Scan for the cell matching the given text and deliver its (x, y) coordinate at center. 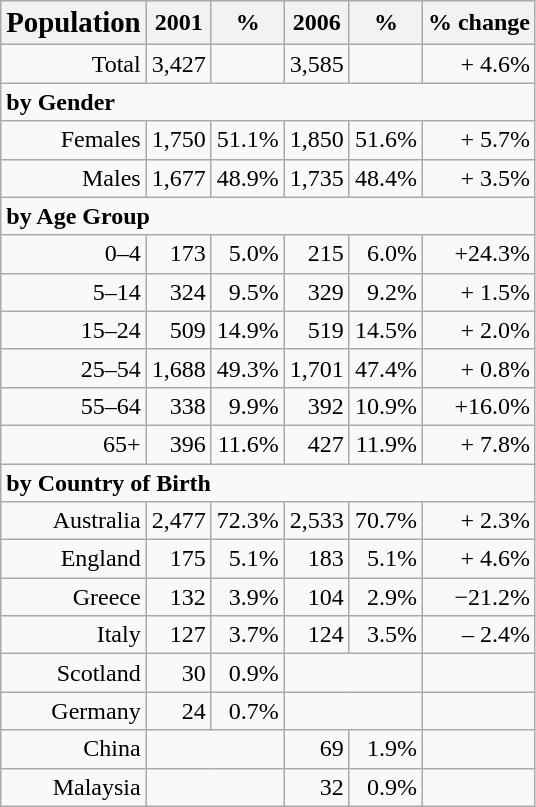
China (74, 749)
392 (316, 406)
2.9% (386, 597)
51.1% (248, 140)
+ 5.7% (478, 140)
48.9% (248, 178)
55–64 (74, 406)
9.5% (248, 292)
338 (178, 406)
324 (178, 292)
1,701 (316, 368)
65+ (74, 444)
183 (316, 559)
47.4% (386, 368)
1.9% (386, 749)
49.3% (248, 368)
329 (316, 292)
9.9% (248, 406)
1,677 (178, 178)
3.5% (386, 635)
6.0% (386, 254)
2,477 (178, 521)
10.9% (386, 406)
3.9% (248, 597)
11.6% (248, 444)
+16.0% (478, 406)
3.7% (248, 635)
+ 1.5% (478, 292)
51.6% (386, 140)
175 (178, 559)
1,850 (316, 140)
124 (316, 635)
24 (178, 711)
396 (178, 444)
2006 (316, 23)
Greece (74, 597)
+ 0.8% (478, 368)
Males (74, 178)
11.9% (386, 444)
69 (316, 749)
+24.3% (478, 254)
Population (74, 23)
3,585 (316, 64)
England (74, 559)
% change (478, 23)
by Gender (268, 102)
0–4 (74, 254)
427 (316, 444)
509 (178, 330)
72.3% (248, 521)
48.4% (386, 178)
1,735 (316, 178)
Scotland (74, 673)
Australia (74, 521)
32 (316, 787)
1,688 (178, 368)
132 (178, 597)
+ 7.8% (478, 444)
+ 3.5% (478, 178)
127 (178, 635)
Italy (74, 635)
2001 (178, 23)
3,427 (178, 64)
173 (178, 254)
Malaysia (74, 787)
215 (316, 254)
5–14 (74, 292)
519 (316, 330)
15–24 (74, 330)
14.5% (386, 330)
Females (74, 140)
2,533 (316, 521)
+ 2.3% (478, 521)
1,750 (178, 140)
30 (178, 673)
−21.2% (478, 597)
25–54 (74, 368)
9.2% (386, 292)
by Country of Birth (268, 483)
0.7% (248, 711)
by Age Group (268, 216)
+ 2.0% (478, 330)
– 2.4% (478, 635)
Total (74, 64)
5.0% (248, 254)
70.7% (386, 521)
14.9% (248, 330)
104 (316, 597)
Germany (74, 711)
